Capture the cell that displays the provided text and extract its (X, Y) central coordinate. 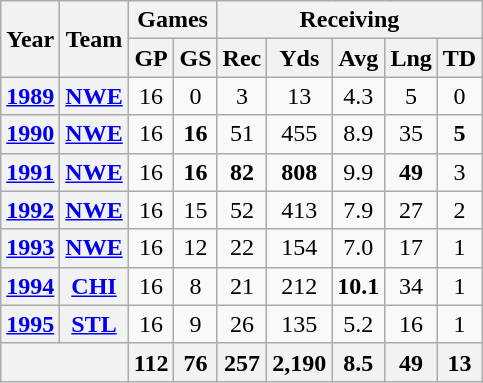
1990 (30, 134)
135 (300, 324)
8.9 (358, 134)
Games (172, 20)
5.2 (358, 324)
1991 (30, 172)
34 (411, 286)
9.9 (358, 172)
82 (242, 172)
2 (459, 210)
10.1 (358, 286)
TD (459, 58)
Rec (242, 58)
9 (196, 324)
GS (196, 58)
26 (242, 324)
Lng (411, 58)
1994 (30, 286)
Avg (358, 58)
7.9 (358, 210)
4.3 (358, 96)
CHI (94, 286)
27 (411, 210)
2,190 (300, 362)
21 (242, 286)
35 (411, 134)
808 (300, 172)
257 (242, 362)
17 (411, 248)
1995 (30, 324)
52 (242, 210)
12 (196, 248)
Receiving (350, 20)
212 (300, 286)
413 (300, 210)
STL (94, 324)
Year (30, 39)
22 (242, 248)
8 (196, 286)
112 (151, 362)
1992 (30, 210)
15 (196, 210)
8.5 (358, 362)
7.0 (358, 248)
154 (300, 248)
GP (151, 58)
51 (242, 134)
1993 (30, 248)
1989 (30, 96)
76 (196, 362)
Yds (300, 58)
455 (300, 134)
Team (94, 39)
